Find where the given text appears and provide that cell's center as [X, Y] coordinate. 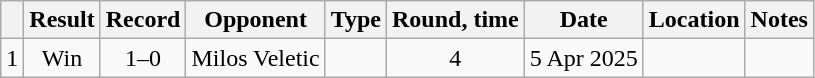
Type [356, 20]
Win [62, 58]
1 [12, 58]
Round, time [456, 20]
Date [584, 20]
4 [456, 58]
Record [143, 20]
5 Apr 2025 [584, 58]
Milos Veletic [256, 58]
Notes [779, 20]
Opponent [256, 20]
1–0 [143, 58]
Result [62, 20]
Location [694, 20]
